Search for the cell housing the specified text and yield its (X, Y) center coordinate. 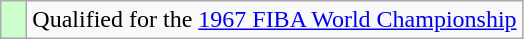
Qualified for the 1967 FIBA World Championship (274, 20)
